Find where the given text appears and provide that cell's center as [x, y] coordinate. 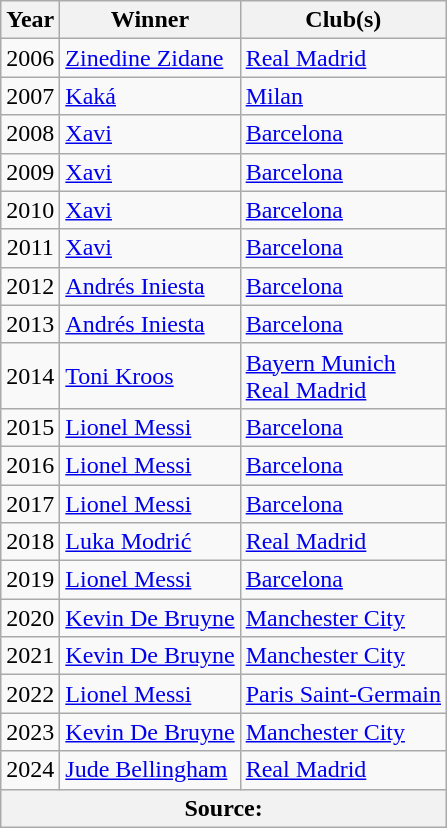
2011 [30, 248]
2022 [30, 694]
2021 [30, 656]
Club(s) [343, 20]
2009 [30, 172]
2023 [30, 732]
Year [30, 20]
Toni Kroos [150, 376]
2010 [30, 210]
2007 [30, 96]
Bayern Munich Real Madrid [343, 376]
2024 [30, 770]
2015 [30, 427]
2016 [30, 465]
Source: [224, 808]
2017 [30, 503]
Paris Saint-Germain [343, 694]
2019 [30, 580]
2008 [30, 134]
2006 [30, 58]
Jude Bellingham [150, 770]
Milan [343, 96]
2020 [30, 618]
Kaká [150, 96]
Zinedine Zidane [150, 58]
2012 [30, 286]
2018 [30, 542]
Luka Modrić [150, 542]
2013 [30, 324]
2014 [30, 376]
Winner [150, 20]
